For the text-containing cell, return its midpoint in (X, Y) coordinate format. 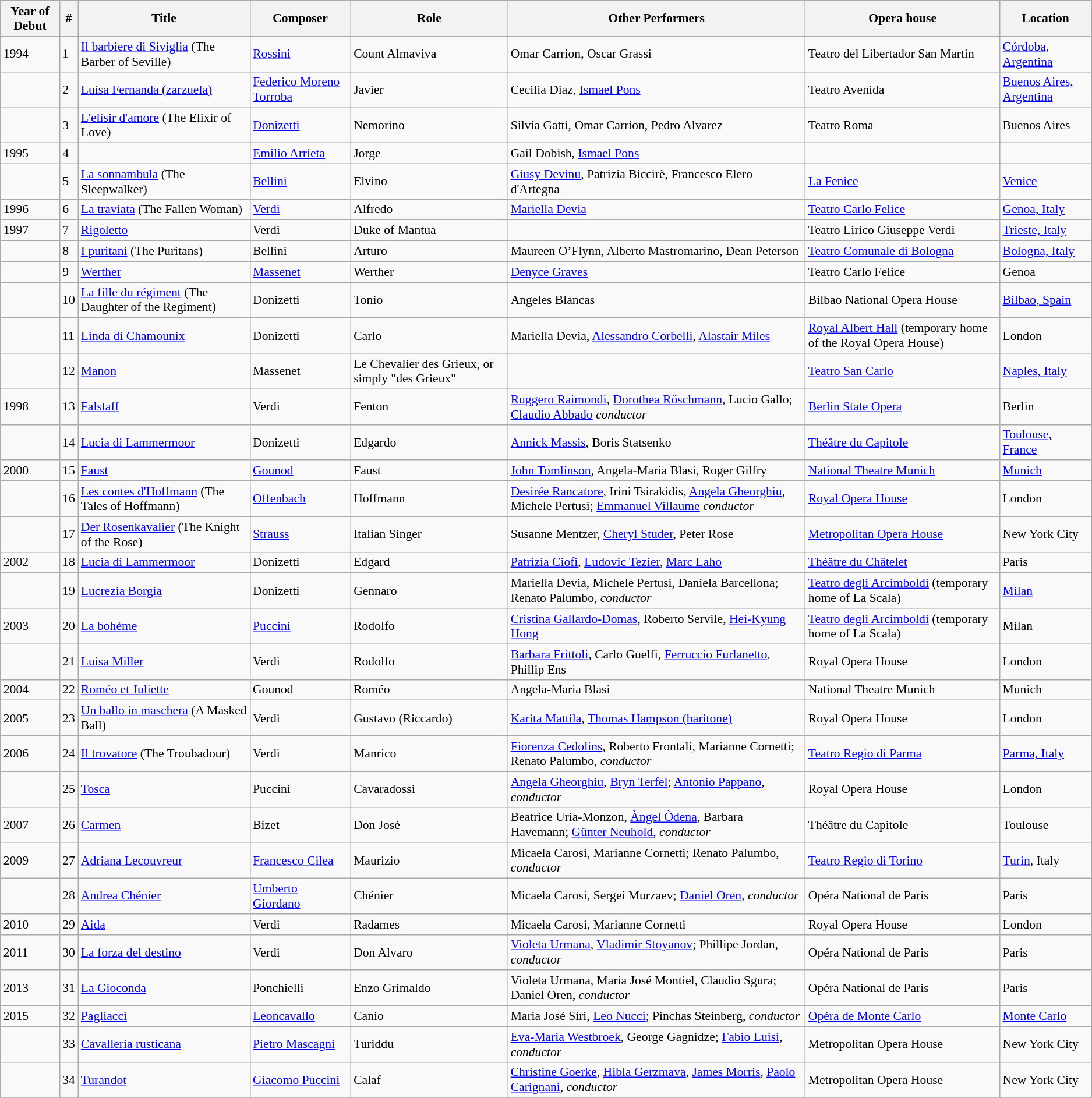
Chénier (429, 897)
Manrico (429, 753)
Enzo Grimaldo (429, 989)
Genoa, Italy (1046, 210)
14 (69, 442)
Rossini (301, 54)
Turin, Italy (1046, 860)
Ponchielli (301, 989)
Micaela Carosi, Marianne Cornetti (657, 925)
Mariella Devia, Alessandro Corbelli, Alastair Miles (657, 335)
Alfredo (429, 210)
Other Performers (657, 19)
Cavalleria rusticana (164, 1044)
30 (69, 952)
Berlin (1046, 406)
Beatrice Uria-Monzon, Àngel Òdena, Barbara Havemann; Günter Neuhold, conductor (657, 824)
Edgard (429, 562)
Les contes d'Hoffmann (The Tales of Hoffmann) (164, 498)
Federico Moreno Torroba (301, 90)
Mariella Devia (657, 210)
Offenbach (301, 498)
2011 (30, 952)
20 (69, 626)
Angeles Blancas (657, 300)
Naples, Italy (1046, 371)
12 (69, 371)
Susanne Mentzer, Cheryl Studer, Peter Rose (657, 534)
2002 (30, 562)
Trieste, Italy (1046, 231)
10 (69, 300)
4 (69, 154)
Angela Gheorghiu, Bryn Terfel; Antonio Pappano, conductor (657, 789)
Giusy Devinu, Patrizia Biccirè, Francesco Elero d'Artegna (657, 182)
Cristina Gallardo-Domas, Roberto Servile, Hei-Kyung Hong (657, 626)
2006 (30, 753)
Title (164, 19)
13 (69, 406)
Italian Singer (429, 534)
Parma, Italy (1046, 753)
Maureen O’Flynn, Alberto Mastromarino, Dean Peterson (657, 252)
Gustavo (Riccardo) (429, 718)
1997 (30, 231)
Córdoba, Argentina (1046, 54)
Francesco Cilea (301, 860)
Théâtre du Châtelet (903, 562)
24 (69, 753)
Gennaro (429, 590)
Denyce Graves (657, 272)
Duke of Mantua (429, 231)
Luisa Miller (164, 661)
7 (69, 231)
Bologna, Italy (1046, 252)
Toulouse, France (1046, 442)
1998 (30, 406)
La sonnambula (The Sleepwalker) (164, 182)
2010 (30, 925)
Annick Massis, Boris Statsenko (657, 442)
Umberto Giordano (301, 897)
8 (69, 252)
Teatro San Carlo (903, 371)
1 (69, 54)
Roméo et Juliette (164, 690)
Radames (429, 925)
Linda di Chamounix (164, 335)
Canio (429, 1016)
Genoa (1046, 272)
32 (69, 1016)
La Gioconda (164, 989)
# (69, 19)
Opéra de Monte Carlo (903, 1016)
Omar Carrion, Oscar Grassi (657, 54)
Royal Albert Hall (temporary home of the Royal Opera House) (903, 335)
Toulouse (1046, 824)
23 (69, 718)
Venice (1046, 182)
34 (69, 1079)
Turiddu (429, 1044)
18 (69, 562)
2015 (30, 1016)
Tosca (164, 789)
L'elisir d'amore (The Elixir of Love) (164, 126)
2000 (30, 471)
29 (69, 925)
Elvino (429, 182)
Teatro del Libertador San Martin (903, 54)
Karita Mattila, Thomas Hampson (baritone) (657, 718)
Adriana Lecouvreur (164, 860)
21 (69, 661)
Teatro Roma (903, 126)
6 (69, 210)
Desirée Rancatore, Irini Tsirakidis, Angela Gheorghiu, Michele Pertusi; Emmanuel Villaume conductor (657, 498)
5 (69, 182)
Buenos Aires (1046, 126)
2005 (30, 718)
9 (69, 272)
Pagliacci (164, 1016)
La forza del destino (164, 952)
Christine Goerke, Hibla Gerzmava, James Morris, Paolo Carignani, conductor (657, 1079)
Maurizio (429, 860)
Rigoletto (164, 231)
Lucrezia Borgia (164, 590)
27 (69, 860)
22 (69, 690)
La bohème (164, 626)
Carmen (164, 824)
Opera house (903, 19)
1994 (30, 54)
31 (69, 989)
Teatro Comunale di Bologna (903, 252)
Ruggero Raimondi, Dorothea Röschmann, Lucio Gallo; Claudio Abbado conductor (657, 406)
Der Rosenkavalier (The Knight of the Rose) (164, 534)
Manon (164, 371)
17 (69, 534)
Arturo (429, 252)
Angela-Maria Blasi (657, 690)
Falstaff (164, 406)
Don José (429, 824)
Jorge (429, 154)
La Fenice (903, 182)
Monte Carlo (1046, 1016)
Turandot (164, 1079)
Carlo (429, 335)
Tonio (429, 300)
2003 (30, 626)
Role (429, 19)
Leoncavallo (301, 1016)
Roméo (429, 690)
Cavaradossi (429, 789)
25 (69, 789)
Count Almaviva (429, 54)
2007 (30, 824)
28 (69, 897)
16 (69, 498)
Andrea Chénier (164, 897)
I puritani (The Puritans) (164, 252)
33 (69, 1044)
Luisa Fernanda (zarzuela) (164, 90)
Teatro Avenida (903, 90)
Buenos Aires, Argentina (1046, 90)
Un ballo in maschera (A Masked Ball) (164, 718)
Violeta Urmana, Vladimir Stoyanov; Phillipe Jordan, conductor (657, 952)
Il trovatore (The Troubadour) (164, 753)
Javier (429, 90)
Teatro Lirico Giuseppe Verdi (903, 231)
11 (69, 335)
Teatro Regio di Parma (903, 753)
Giacomo Puccini (301, 1079)
Hoffmann (429, 498)
Location (1046, 19)
Strauss (301, 534)
1996 (30, 210)
Patrizia Ciofi, Ludovic Tezier, Marc Laho (657, 562)
Teatro Regio di Torino (903, 860)
Fiorenza Cedolins, Roberto Frontali, Marianne Cornetti; Renato Palumbo, conductor (657, 753)
Bilbao, Spain (1046, 300)
15 (69, 471)
26 (69, 824)
Micaela Carosi, Sergei Murzaev; Daniel Oren, conductor (657, 897)
19 (69, 590)
Barbara Frittoli, Carlo Guelfi, Ferruccio Furlanetto, Phillip Ens (657, 661)
Pietro Mascagni (301, 1044)
Year of Debut (30, 19)
Berlin State Opera (903, 406)
Calaf (429, 1079)
La traviata (The Fallen Woman) (164, 210)
3 (69, 126)
Bizet (301, 824)
Bilbao National Opera House (903, 300)
Maria José Siri, Leo Nucci; Pinchas Steinberg, conductor (657, 1016)
Don Alvaro (429, 952)
Silvia Gatti, Omar Carrion, Pedro Alvarez (657, 126)
Violeta Urmana, Maria José Montiel, Claudio Sgura; Daniel Oren, conductor (657, 989)
Fenton (429, 406)
2013 (30, 989)
1995 (30, 154)
Il barbiere di Siviglia (The Barber of Seville) (164, 54)
Eva-Maria Westbroek, George Gagnidze; Fabio Luisi, conductor (657, 1044)
2 (69, 90)
Micaela Carosi, Marianne Cornetti; Renato Palumbo, conductor (657, 860)
2004 (30, 690)
Nemorino (429, 126)
Composer (301, 19)
Cecilia Diaz, Ismael Pons (657, 90)
Gail Dobish, Ismael Pons (657, 154)
John Tomlinson, Angela-Maria Blasi, Roger Gilfry (657, 471)
Mariella Devia, Michele Pertusi, Daniela Barcellona; Renato Palumbo, conductor (657, 590)
Emilio Arrieta (301, 154)
La fille du régiment (The Daughter of the Regiment) (164, 300)
Edgardo (429, 442)
Aida (164, 925)
Le Chevalier des Grieux, or simply "des Grieux" (429, 371)
2009 (30, 860)
